Identify which cell holds the provided text, then report its (x, y) central coordinate. 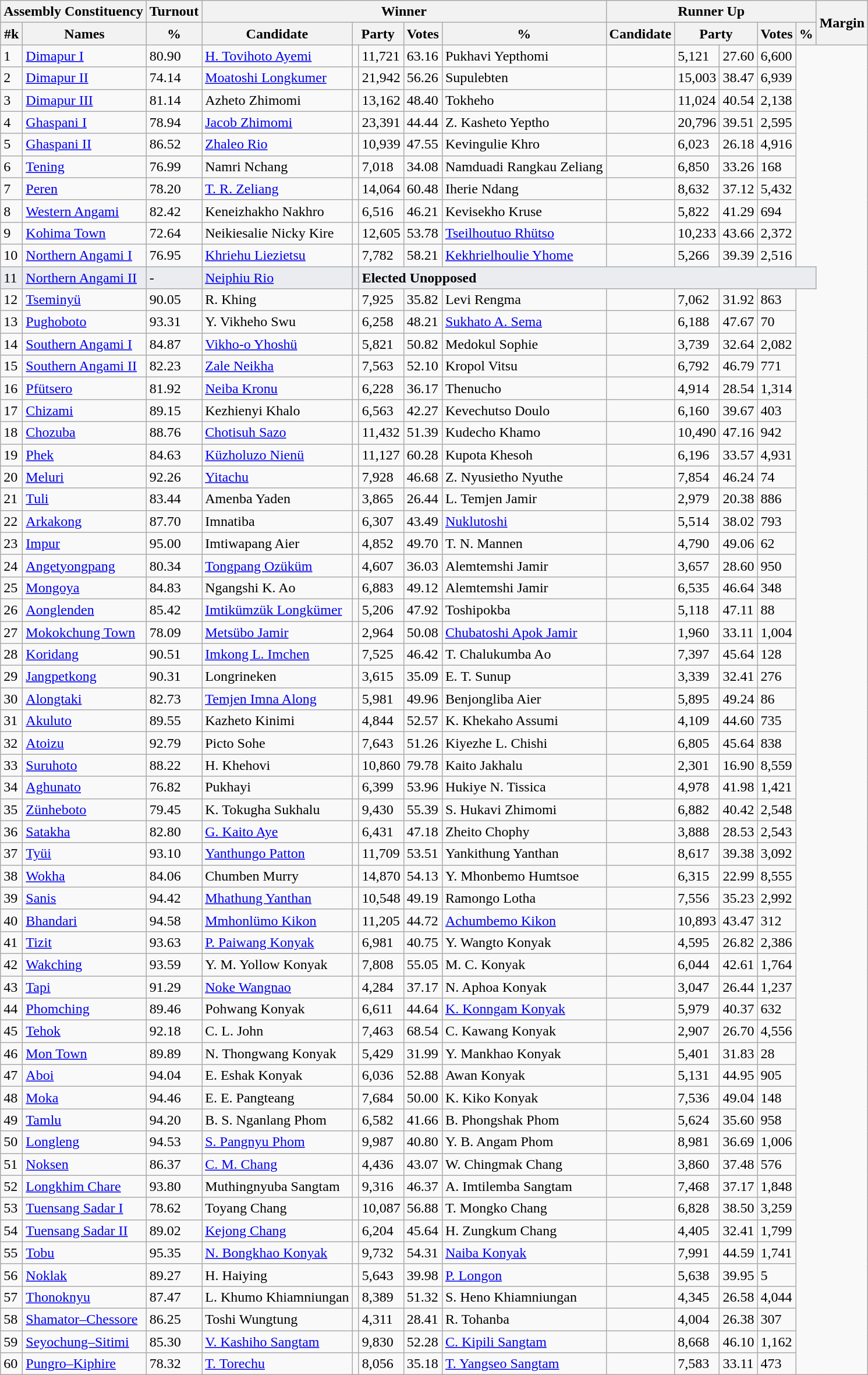
Peren (84, 189)
59 (12, 1341)
Kezhienyi Khalo (277, 411)
Y. Vikheho Swu (277, 322)
Jangpetkong (84, 677)
A. Imtilemba Sangtam (524, 1186)
78.62 (174, 1208)
63.16 (423, 56)
42 (12, 964)
1,848 (777, 1186)
Tokheho (524, 100)
90.51 (174, 655)
Levi Rengma (524, 300)
5,432 (777, 189)
87.70 (174, 521)
86.25 (174, 1319)
43.66 (738, 233)
36 (12, 832)
S. Heno Khiamniungan (524, 1297)
5,822 (697, 211)
41 (12, 942)
54.13 (423, 876)
38 (12, 876)
Suruhoto (84, 765)
Kudecho Khamo (524, 433)
39.67 (738, 411)
16 (12, 388)
5,401 (697, 1054)
Northern Angami I (84, 255)
82.23 (174, 366)
6,883 (381, 588)
Tuensang Sadar II (84, 1231)
47.55 (423, 144)
13 (12, 322)
Toshi Wungtung (277, 1319)
1,162 (777, 1341)
49.19 (423, 898)
11,709 (381, 854)
7,925 (381, 300)
2,979 (697, 499)
48 (12, 1098)
6,611 (381, 1009)
Assembly Constituency (73, 12)
52.10 (423, 366)
53 (12, 1208)
Pukhavi Yepthomi (524, 56)
36.17 (423, 388)
83.44 (174, 499)
10,939 (381, 144)
51.26 (423, 743)
276 (777, 677)
48.21 (423, 322)
Noksen (84, 1164)
Sukhato A. Sema (524, 322)
6,023 (697, 144)
Iherie Ndang (524, 189)
Benjongliba Aier (524, 699)
46 (12, 1054)
#k (12, 34)
9 (12, 233)
49.12 (423, 588)
4,595 (697, 942)
E. E. Pangteang (277, 1098)
Mongoya (84, 588)
Sanis (84, 898)
L. Temjen Jamir (524, 499)
Z. Kasheto Yeptho (524, 122)
6,315 (697, 876)
9,316 (381, 1186)
92.18 (174, 1031)
K. Tokugha Sukhalu (277, 810)
S. Pangnyu Phom (277, 1142)
Shamator–Chessore (84, 1319)
3,047 (697, 987)
Aboi (84, 1076)
10,087 (381, 1208)
1,799 (777, 1231)
81.14 (174, 100)
37.12 (738, 189)
Tseilhoutuo Rhütso (524, 233)
2,548 (777, 810)
148 (777, 1098)
Y. Mhonbemo Humtsoe (524, 876)
52.88 (423, 1076)
74 (777, 477)
39.98 (423, 1275)
90.05 (174, 300)
94.46 (174, 1098)
58.21 (423, 255)
W. Chingmak Chang (524, 1164)
84.83 (174, 588)
Vikho-o Yhoshü (277, 344)
Wokha (84, 876)
Tongpang Ozüküm (277, 565)
31 (12, 721)
Meluri (84, 477)
4,004 (697, 1319)
47.92 (423, 610)
29 (12, 677)
R. Tohanba (524, 1319)
L. Khumo Khiamniungan (277, 1297)
39.38 (738, 854)
40.42 (738, 810)
94.20 (174, 1120)
Toshipokba (524, 610)
K. Kiko Konyak (524, 1098)
31.92 (738, 300)
Kevechutso Doulo (524, 411)
14 (12, 344)
50.08 (423, 632)
47.18 (423, 832)
78.20 (174, 189)
90.31 (174, 677)
49 (12, 1120)
7,563 (381, 366)
51.32 (423, 1297)
Tening (84, 167)
Neikiesalie Nicky Kire (277, 233)
838 (777, 743)
5,429 (381, 1054)
40.54 (738, 100)
46.68 (423, 477)
Pohwang Konyak (277, 1009)
39.39 (738, 255)
Chotisuh Sazo (277, 433)
Tseminyü (84, 300)
78.09 (174, 632)
Ngangshi K. Ao (277, 588)
38.02 (738, 521)
4,405 (697, 1231)
40.75 (423, 942)
Medokul Sophie (524, 344)
Y. B. Angam Phom (524, 1142)
7,018 (381, 167)
Ghaspani II (84, 144)
19 (12, 455)
6,563 (381, 411)
473 (777, 1364)
Pukhayi (277, 787)
46.42 (423, 655)
27.60 (738, 56)
Winner (404, 12)
T. Torechu (277, 1364)
Aghunato (84, 787)
2,992 (777, 898)
12,605 (381, 233)
6,188 (697, 322)
74.14 (174, 78)
6,431 (381, 832)
Kiyezhe L. Chishi (524, 743)
5,638 (697, 1275)
863 (777, 300)
Kropol Vitsu (524, 366)
4,914 (697, 388)
46.24 (738, 477)
6,307 (381, 521)
50 (12, 1142)
Longrineken (277, 677)
14,064 (381, 189)
20,796 (697, 122)
6,981 (381, 942)
36.69 (738, 1142)
Akuluto (84, 721)
168 (777, 167)
Neiphiu Rio (277, 278)
Turnout (174, 12)
51 (12, 1164)
Thenucho (524, 388)
4,345 (697, 1297)
47.16 (738, 433)
G. Kaito Aye (277, 832)
694 (777, 211)
H. Tovihoto Ayemi (277, 56)
Mon Town (84, 1054)
94.42 (174, 898)
52.28 (423, 1341)
60.48 (423, 189)
Arkakong (84, 521)
42.61 (738, 964)
4,311 (381, 1319)
Southern Angami I (84, 344)
Mhathung Yanthan (277, 898)
46.10 (738, 1341)
Tobu (84, 1253)
26 (12, 610)
80.90 (174, 56)
88 (777, 610)
44.60 (738, 721)
11,205 (381, 920)
84.87 (174, 344)
86.37 (174, 1164)
N. Thongwang Konyak (277, 1054)
13,162 (381, 100)
30 (12, 699)
Longleng (84, 1142)
6,204 (381, 1231)
82.80 (174, 832)
403 (777, 411)
Mmhonlümo Kikon (277, 920)
C. Kawang Konyak (524, 1031)
4,607 (381, 565)
6,044 (697, 964)
Tizit (84, 942)
54.31 (423, 1253)
348 (777, 588)
2,082 (777, 344)
T. R. Zeliang (277, 189)
Thonoknyu (84, 1297)
41.29 (738, 211)
1,960 (697, 632)
82.73 (174, 699)
2,301 (697, 765)
8,617 (697, 854)
H. Zungkum Chang (524, 1231)
5,266 (697, 255)
26.18 (738, 144)
Azheto Zhimomi (277, 100)
48.40 (423, 100)
K. Konngam Konyak (524, 1009)
21,942 (381, 78)
8,389 (381, 1297)
93.10 (174, 854)
85.30 (174, 1341)
942 (777, 433)
Noke Wangnao (277, 987)
Tapi (84, 987)
8,555 (777, 876)
Namduadi Rangkau Zeliang (524, 167)
6,582 (381, 1120)
E. Eshak Konyak (277, 1076)
M. C. Konyak (524, 964)
Pungro–Kiphire (84, 1364)
49.04 (738, 1098)
3,860 (697, 1164)
34.08 (423, 167)
26.58 (738, 1297)
88.22 (174, 765)
44.95 (738, 1076)
53.51 (423, 854)
1,004 (777, 632)
T. Yangseo Sangtam (524, 1364)
793 (777, 521)
5,979 (697, 1009)
Imtiwapang Aier (277, 543)
20 (12, 477)
31.83 (738, 1054)
1,741 (777, 1253)
1,314 (777, 388)
28.53 (738, 832)
39 (12, 898)
9,830 (381, 1341)
10,548 (381, 898)
44.44 (423, 122)
56 (12, 1275)
3,615 (381, 677)
N. Aphoa Konyak (524, 987)
47 (12, 1076)
4,978 (697, 787)
P. Paiwang Konyak (277, 942)
Chizami (84, 411)
3,888 (697, 832)
6,228 (381, 388)
- (174, 278)
39.95 (738, 1275)
N. Bongkhao Konyak (277, 1253)
35.18 (423, 1364)
H. Haiying (277, 1275)
33 (12, 765)
6,882 (697, 810)
2,907 (697, 1031)
Picto Sohe (277, 743)
33.57 (738, 455)
Achumbemo Kikon (524, 920)
Naiba Konyak (524, 1253)
20.38 (738, 499)
Amenba Yaden (277, 499)
4,844 (381, 721)
11,024 (697, 100)
28.41 (423, 1319)
Noklak (84, 1275)
86.52 (174, 144)
Names (84, 34)
38.50 (738, 1208)
5,206 (381, 610)
44.64 (423, 1009)
7,782 (381, 255)
60.28 (423, 455)
K. Khekaho Assumi (524, 721)
Dimapur II (84, 78)
Muthingnyuba Sangtam (277, 1186)
88.76 (174, 433)
5,121 (697, 56)
76.82 (174, 787)
4,556 (777, 1031)
B. S. Nganlang Phom (277, 1120)
94.53 (174, 1142)
95.35 (174, 1253)
4,436 (381, 1164)
7,684 (381, 1098)
Keneizhakho Nakhro (277, 211)
7,854 (697, 477)
12 (12, 300)
89.27 (174, 1275)
7,468 (697, 1186)
46.79 (738, 366)
34 (12, 787)
7,808 (381, 964)
37.48 (738, 1164)
32.64 (738, 344)
2,386 (777, 942)
24 (12, 565)
2,964 (381, 632)
6,792 (697, 366)
Imtikümzük Longkümer (277, 610)
Khriehu Liezietsu (277, 255)
44.59 (738, 1253)
10 (12, 255)
E. T. Sunup (524, 677)
950 (777, 565)
45 (12, 1031)
46.37 (423, 1186)
905 (777, 1076)
89.55 (174, 721)
Zünheboto (84, 810)
9,987 (381, 1142)
1,006 (777, 1142)
2,595 (777, 122)
43 (12, 987)
25 (12, 588)
6,535 (697, 588)
26.38 (738, 1319)
Zheito Chophy (524, 832)
Chozuba (84, 433)
26.70 (738, 1031)
4,790 (697, 543)
Jacob Zhimomi (277, 122)
7,583 (697, 1364)
26.82 (738, 942)
T. Mongko Chang (524, 1208)
Pfütsero (84, 388)
Z. Nyusietho Nyuthe (524, 477)
6,600 (777, 56)
7,525 (381, 655)
62 (777, 543)
Southern Angami II (84, 366)
32 (12, 743)
35 (12, 810)
Nuklutoshi (524, 521)
51.39 (423, 433)
Moka (84, 1098)
57 (12, 1297)
Imnatiba (277, 521)
Kupota Khesoh (524, 455)
27 (12, 632)
2,543 (777, 832)
B. Phongshak Phom (524, 1120)
60 (12, 1364)
86 (777, 699)
8,632 (697, 189)
42.27 (423, 411)
Yankithung Yanthan (524, 854)
Kohima Town (84, 233)
4,852 (381, 543)
Aonglenden (84, 610)
Chumben Murry (277, 876)
Zhaleo Rio (277, 144)
36.03 (423, 565)
94.04 (174, 1076)
14,870 (381, 876)
7,397 (697, 655)
55 (12, 1253)
Wakching (84, 964)
5,624 (697, 1120)
79.45 (174, 810)
Angetyongpang (84, 565)
76.95 (174, 255)
49.24 (738, 699)
28.54 (738, 388)
10,893 (697, 920)
3,657 (697, 565)
52.57 (423, 721)
Kekhrielhoulie Yhome (524, 255)
735 (777, 721)
Longkhim Chare (84, 1186)
4,109 (697, 721)
50.00 (423, 1098)
7,062 (697, 300)
Dimapur I (84, 56)
Tamlu (84, 1120)
41.66 (423, 1120)
R. Khing (277, 300)
Runner Up (711, 12)
S. Hukavi Zhimomi (524, 810)
23 (12, 543)
Western Angami (84, 211)
84.63 (174, 455)
T. N. Mannen (524, 543)
Kaito Jakhalu (524, 765)
Hukiye N. Tissica (524, 787)
Dimapur III (84, 100)
8,668 (697, 1341)
576 (777, 1164)
5,118 (697, 610)
55.39 (423, 810)
958 (777, 1120)
Kevingulie Khro (524, 144)
76.99 (174, 167)
93.63 (174, 942)
43.47 (738, 920)
Metsübo Jamir (277, 632)
41.98 (738, 787)
4,916 (777, 144)
Ramongo Lotha (524, 898)
91.29 (174, 987)
9,732 (381, 1253)
Kazheto Kinimi (277, 721)
89.46 (174, 1009)
10,490 (697, 433)
6,805 (697, 743)
Tuli (84, 499)
5,131 (697, 1076)
92.79 (174, 743)
128 (777, 655)
Ghaspani I (84, 122)
15 (12, 366)
11 (12, 278)
5,895 (697, 699)
7,463 (381, 1031)
8,559 (777, 765)
6,036 (381, 1076)
94.58 (174, 920)
16.90 (738, 765)
7,928 (381, 477)
Satakha (84, 832)
50.82 (423, 344)
V. Kashiho Sangtam (277, 1341)
5,821 (381, 344)
22 (12, 521)
Phomching (84, 1009)
Seyochung–Sitimi (84, 1341)
40 (12, 920)
70 (777, 322)
1,764 (777, 964)
Elected Unopposed (587, 278)
4,931 (777, 455)
3,739 (697, 344)
7,536 (697, 1098)
6,850 (697, 167)
35.60 (738, 1120)
53.78 (423, 233)
2,138 (777, 100)
Neiba Kronu (277, 388)
Namri Nchang (277, 167)
Kevisekho Kruse (524, 211)
5,643 (381, 1275)
Tehok (84, 1031)
Phek (84, 455)
Yitachu (277, 477)
89.89 (174, 1054)
93.59 (174, 964)
312 (777, 920)
89.02 (174, 1231)
Mokokchung Town (84, 632)
6,399 (381, 787)
44.72 (423, 920)
82.42 (174, 211)
37 (12, 854)
Temjen Imna Along (277, 699)
3,339 (697, 677)
10,860 (381, 765)
15,003 (697, 78)
68.54 (423, 1031)
21 (12, 499)
80.34 (174, 565)
Moatoshi Longkumer (277, 78)
23,391 (381, 122)
Margin (842, 23)
47.67 (738, 322)
54 (12, 1231)
85.42 (174, 610)
6,160 (697, 411)
Zale Neikha (277, 366)
53.96 (423, 787)
84.06 (174, 876)
2,516 (777, 255)
5,981 (381, 699)
C. Kipili Sangtam (524, 1341)
6,258 (381, 322)
4 (12, 122)
72.64 (174, 233)
307 (777, 1319)
11,432 (381, 433)
56.26 (423, 78)
40.80 (423, 1142)
58 (12, 1319)
771 (777, 366)
7,556 (697, 898)
Yanthungo Patton (277, 854)
P. Longon (524, 1275)
Küzholuzo Nienü (277, 455)
4,044 (777, 1297)
52 (12, 1186)
3,259 (777, 1208)
38.47 (738, 78)
56.88 (423, 1208)
Tuensang Sadar I (84, 1208)
8,056 (381, 1364)
18 (12, 433)
Y. Mankhao Konyak (524, 1054)
Pughoboto (84, 322)
2,372 (777, 233)
40.37 (738, 1009)
33.26 (738, 167)
Atoizu (84, 743)
Bhandari (84, 920)
3 (12, 100)
Imkong L. Imchen (277, 655)
11,127 (381, 455)
Supulebten (524, 78)
7,643 (381, 743)
H. Khehovi (277, 765)
11,721 (381, 56)
46.21 (423, 211)
Kejong Chang (277, 1231)
87.47 (174, 1297)
43.49 (423, 521)
Y. M. Yollow Konyak (277, 964)
28.60 (738, 565)
632 (777, 1009)
Toyang Chang (277, 1208)
Alongtaki (84, 699)
35.23 (738, 898)
49.96 (423, 699)
4,284 (381, 987)
78.94 (174, 122)
79.78 (423, 765)
Impur (84, 543)
6,939 (777, 78)
49.70 (423, 543)
44 (12, 1009)
46.64 (738, 588)
1,237 (777, 987)
35.09 (423, 677)
5,514 (697, 521)
7,991 (697, 1253)
43.07 (423, 1164)
886 (777, 499)
Awan Konyak (524, 1076)
6 (12, 167)
78.32 (174, 1364)
8,981 (697, 1142)
55.05 (423, 964)
2 (12, 78)
C. M. Chang (277, 1164)
35.82 (423, 300)
6,828 (697, 1208)
10,233 (697, 233)
1 (12, 56)
Tyüi (84, 854)
C. L. John (277, 1031)
93.31 (174, 322)
9,430 (381, 810)
3,865 (381, 499)
Chubatoshi Apok Jamir (524, 632)
7 (12, 189)
95.00 (174, 543)
Northern Angami II (84, 278)
T. Chalukumba Ao (524, 655)
17 (12, 411)
1,421 (777, 787)
3,092 (777, 854)
81.92 (174, 388)
93.80 (174, 1186)
6,196 (697, 455)
Koridang (84, 655)
39.51 (738, 122)
8 (12, 211)
89.15 (174, 411)
Y. Wangto Konyak (524, 942)
6,516 (381, 211)
49.06 (738, 543)
47.11 (738, 610)
92.26 (174, 477)
22.99 (738, 876)
31.99 (423, 1054)
